Return the (x, y) coordinate for the center point of the cell that contains the specified text.  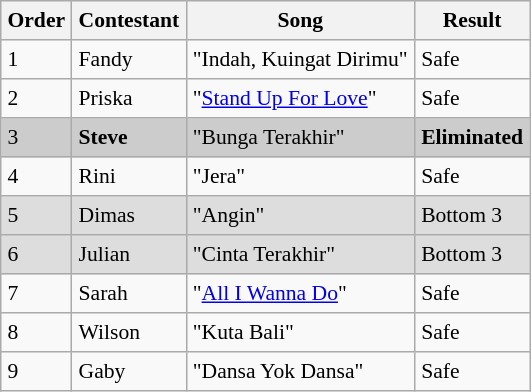
Priska (129, 98)
4 (36, 176)
Contestant (129, 20)
8 (36, 332)
"Stand Up For Love" (300, 98)
Order (36, 20)
Dimas (129, 216)
2 (36, 98)
Sarah (129, 294)
Gaby (129, 372)
Steve (129, 138)
Result (472, 20)
"Dansa Yok Dansa" (300, 372)
"All I Wanna Do" (300, 294)
9 (36, 372)
1 (36, 60)
"Indah, Kuingat Dirimu" (300, 60)
"Kuta Bali" (300, 332)
3 (36, 138)
Wilson (129, 332)
"Bunga Terakhir" (300, 138)
"Angin" (300, 216)
Eliminated (472, 138)
7 (36, 294)
6 (36, 254)
Fandy (129, 60)
Julian (129, 254)
"Jera" (300, 176)
Song (300, 20)
5 (36, 216)
Rini (129, 176)
"Cinta Terakhir" (300, 254)
